Detect which cell encompasses the target text, then output its (X, Y) center coordinate. 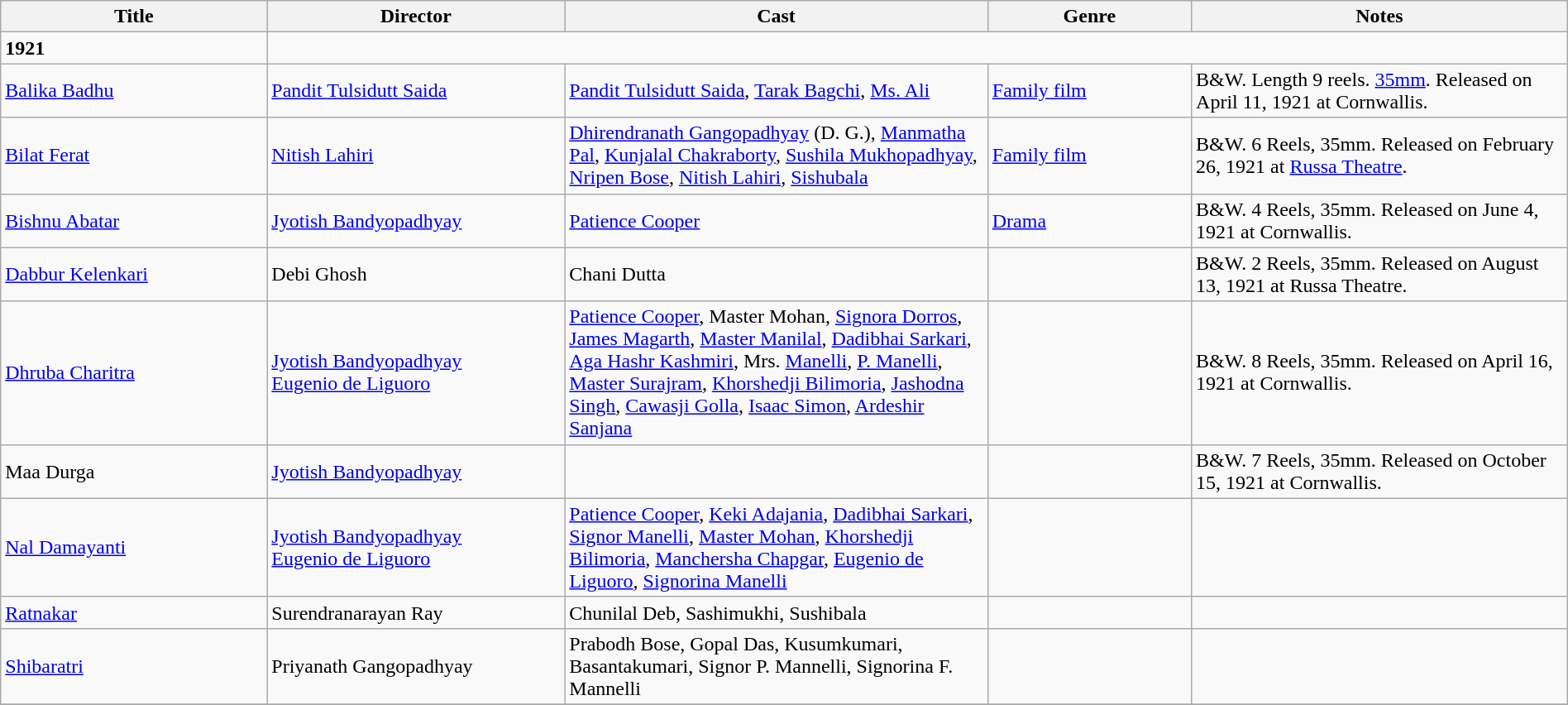
Genre (1089, 17)
Chunilal Deb, Sashimukhi, Sushibala (777, 612)
Maa Durga (134, 472)
Ratnakar (134, 612)
Dhirendranath Gangopadhyay (D. G.), Manmatha Pal, Kunjalal Chakraborty, Sushila Mukhopadhyay, Nripen Bose, Nitish Lahiri, Sishubala (777, 156)
Nitish Lahiri (416, 156)
Drama (1089, 220)
B&W. 7 Reels, 35mm. Released on October 15, 1921 at Cornwallis. (1379, 472)
Nal Damayanti (134, 548)
Chani Dutta (777, 275)
Pandit Tulsidutt Saida, Tarak Bagchi, Ms. Ali (777, 91)
B&W. 2 Reels, 35mm. Released on August 13, 1921 at Russa Theatre. (1379, 275)
Surendranarayan Ray (416, 612)
Notes (1379, 17)
Dhruba Charitra (134, 372)
B&W. 6 Reels, 35mm. Released on February 26, 1921 at Russa Theatre. (1379, 156)
B&W. 8 Reels, 35mm. Released on April 16, 1921 at Cornwallis. (1379, 372)
Priyanath Gangopadhyay (416, 666)
B&W. 4 Reels, 35mm. Released on June 4, 1921 at Cornwallis. (1379, 220)
Bishnu Abatar (134, 220)
Pandit Tulsidutt Saida (416, 91)
Director (416, 17)
Dabbur Kelenkari (134, 275)
Bilat Ferat (134, 156)
B&W. Length 9 reels. 35mm. Released on April 11, 1921 at Cornwallis. (1379, 91)
Debi Ghosh (416, 275)
1921 (134, 48)
Balika Badhu (134, 91)
Cast (777, 17)
Shibaratri (134, 666)
Prabodh Bose, Gopal Das, Kusumkumari, Basantakumari, Signor P. Mannelli, Signorina F. Mannelli (777, 666)
Patience Cooper (777, 220)
Title (134, 17)
